Find where the given text appears and provide that cell's center as (X, Y) coordinate. 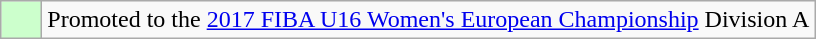
Promoted to the 2017 FIBA U16 Women's European Championship Division A (428, 20)
